Output the [X, Y] coordinate of the center of the cell containing the given text.  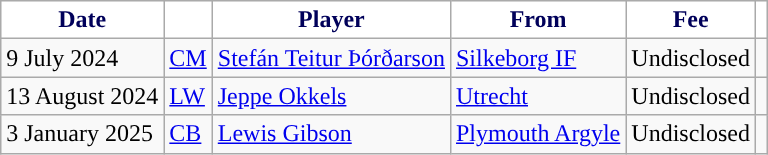
Fee [691, 20]
Utrecht [538, 96]
From [538, 20]
Jeppe Okkels [331, 96]
13 August 2024 [82, 96]
3 January 2025 [82, 134]
Lewis Gibson [331, 134]
LW [188, 96]
Silkeborg IF [538, 58]
CB [188, 134]
Stefán Teitur Þórðarson [331, 58]
CM [188, 58]
Player [331, 20]
Plymouth Argyle [538, 134]
9 July 2024 [82, 58]
Date [82, 20]
